Return the (x, y) coordinate for the center point of the cell that contains the specified text.  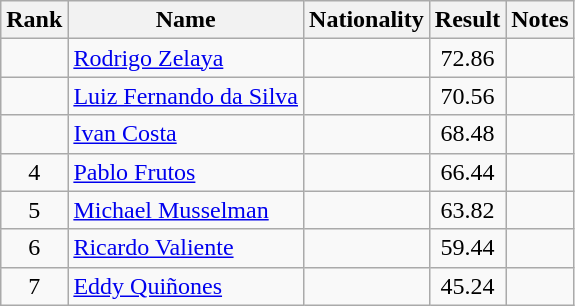
7 (34, 286)
Rank (34, 20)
Pablo Frutos (186, 172)
6 (34, 248)
Ivan Costa (186, 134)
72.86 (467, 58)
Ricardo Valiente (186, 248)
5 (34, 210)
Eddy Quiñones (186, 286)
Luiz Fernando da Silva (186, 96)
45.24 (467, 286)
Notes (540, 20)
Michael Musselman (186, 210)
Nationality (367, 20)
Rodrigo Zelaya (186, 58)
Name (186, 20)
68.48 (467, 134)
4 (34, 172)
66.44 (467, 172)
63.82 (467, 210)
59.44 (467, 248)
Result (467, 20)
70.56 (467, 96)
